Pinpoint the cell where the given text exists, returning its (x, y) midpoint coordinate. 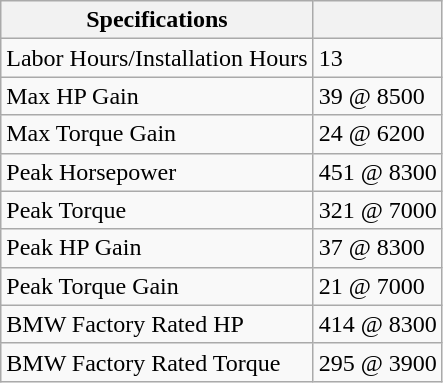
Peak Torque Gain (157, 286)
Peak HP Gain (157, 248)
414 @ 8300 (378, 324)
37 @ 8300 (378, 248)
Labor Hours/Installation Hours (157, 58)
BMW Factory Rated Torque (157, 362)
Specifications (157, 20)
21 @ 7000 (378, 286)
Peak Horsepower (157, 172)
321 @ 7000 (378, 210)
BMW Factory Rated HP (157, 324)
13 (378, 58)
24 @ 6200 (378, 134)
Max Torque Gain (157, 134)
Peak Torque (157, 210)
295 @ 3900 (378, 362)
39 @ 8500 (378, 96)
451 @ 8300 (378, 172)
Max HP Gain (157, 96)
